Identify which cell holds the provided text, then report its (X, Y) central coordinate. 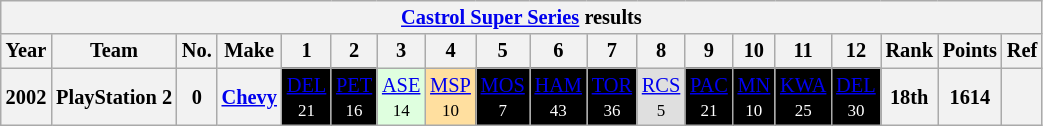
1 (306, 51)
8 (661, 51)
7 (612, 51)
9 (708, 51)
ASE14 (401, 97)
2 (354, 51)
KWA25 (803, 97)
4 (450, 51)
3 (401, 51)
11 (803, 51)
RCS5 (661, 97)
HAM43 (558, 97)
0 (197, 97)
Chevy (250, 97)
No. (197, 51)
1614 (970, 97)
PET16 (354, 97)
Year (26, 51)
MN10 (754, 97)
DEL30 (856, 97)
PAC21 (708, 97)
Points (970, 51)
Team (114, 51)
Ref (1022, 51)
Make (250, 51)
12 (856, 51)
Castrol Super Series results (522, 17)
10 (754, 51)
MSP10 (450, 97)
6 (558, 51)
MOS7 (503, 97)
PlayStation 2 (114, 97)
5 (503, 51)
TOR36 (612, 97)
DEL21 (306, 97)
Rank (910, 51)
2002 (26, 97)
18th (910, 97)
